Determine the (x, y) coordinate at the center of the cell enclosing the given text.  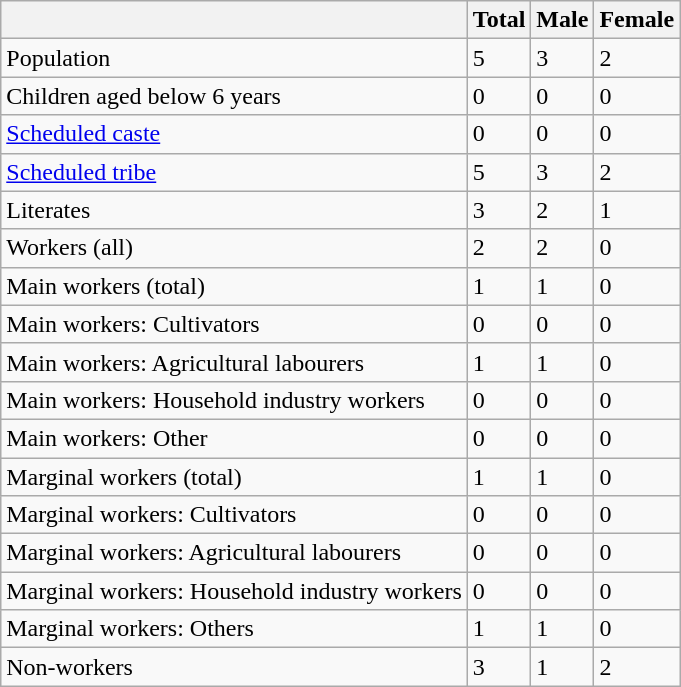
Main workers: Cultivators (234, 324)
Literates (234, 210)
Scheduled caste (234, 134)
Main workers: Other (234, 438)
Workers (all) (234, 248)
Total (499, 20)
Marginal workers: Cultivators (234, 515)
Female (637, 20)
Scheduled tribe (234, 172)
Non-workers (234, 667)
Children aged below 6 years (234, 96)
Main workers: Agricultural labourers (234, 362)
Male (562, 20)
Marginal workers: Agricultural labourers (234, 553)
Marginal workers: Household industry workers (234, 591)
Population (234, 58)
Marginal workers: Others (234, 629)
Main workers (total) (234, 286)
Main workers: Household industry workers (234, 400)
Marginal workers (total) (234, 477)
